Extract the [X, Y] coordinate from the center of the cell holding the provided text.  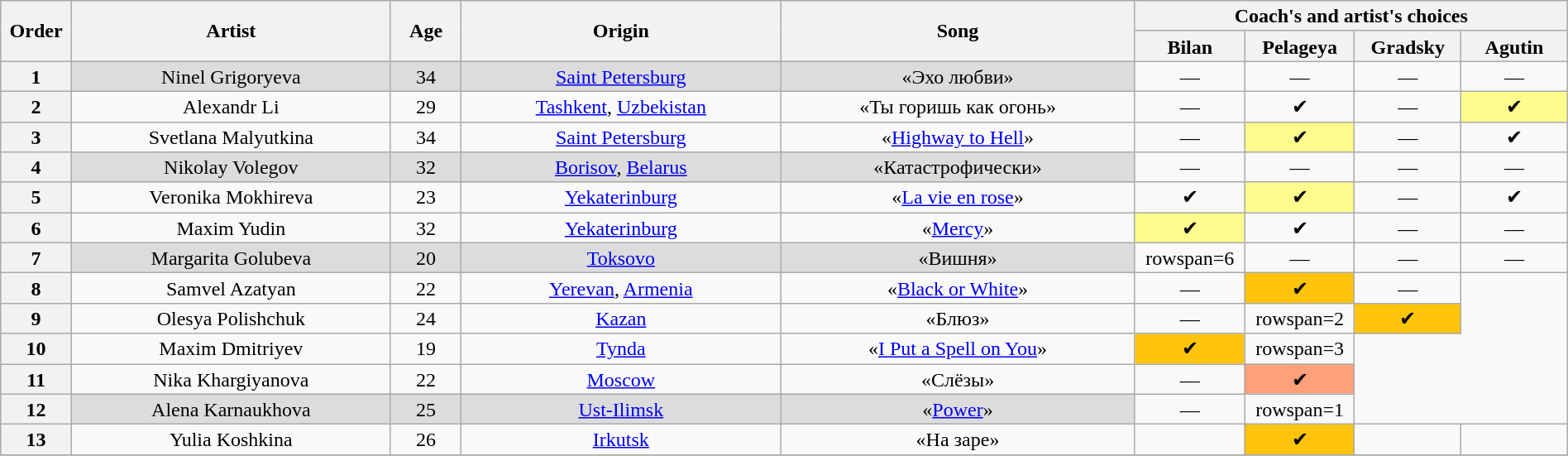
3 [36, 137]
Olesya Polishchuk [231, 318]
9 [36, 318]
«Катастрофически» [958, 167]
12 [36, 409]
Svetlana Malyutkina [231, 137]
Samvel Azatyan [231, 288]
4 [36, 167]
2 [36, 106]
7 [36, 258]
6 [36, 228]
Toksovo [621, 258]
Maxim Dmitriyev [231, 349]
Artist [231, 31]
«I Put a Spell on You» [958, 349]
8 [36, 288]
«Highway to Hell» [958, 137]
«Эхо любви» [958, 76]
19 [426, 349]
26 [426, 440]
Ninel Grigoryeva [231, 76]
Tynda [621, 349]
5 [36, 197]
Pelageya [1300, 46]
25 [426, 409]
«Power» [958, 409]
Agutin [1515, 46]
Alena Karnaukhova [231, 409]
Nika Khargiyanova [231, 379]
«Black or White» [958, 288]
Tashkent, Uzbekistan [621, 106]
Nikolay Volegov [231, 167]
«Блюз» [958, 318]
Alexandr Li [231, 106]
Borisov, Belarus [621, 167]
Kazan [621, 318]
Margarita Golubeva [231, 258]
Moscow [621, 379]
Yerevan, Armenia [621, 288]
29 [426, 106]
«Вишня» [958, 258]
24 [426, 318]
Ust-Ilimsk [621, 409]
Age [426, 31]
Coach's and artist's choices [1351, 17]
11 [36, 379]
20 [426, 258]
Order [36, 31]
Yulia Koshkina [231, 440]
rowspan=3 [1300, 349]
«Слёзы» [958, 379]
rowspan=6 [1189, 258]
Veronika Mokhireva [231, 197]
13 [36, 440]
Song [958, 31]
«Ты горишь как огонь» [958, 106]
«La vie en rose» [958, 197]
«На заре» [958, 440]
1 [36, 76]
«Mercy» [958, 228]
rowspan=1 [1300, 409]
Maxim Yudin [231, 228]
Irkutsk [621, 440]
Bilan [1189, 46]
Gradsky [1408, 46]
10 [36, 349]
rowspan=2 [1300, 318]
23 [426, 197]
Origin [621, 31]
